From the cell containing the given text, extract its center point as [x, y] coordinate. 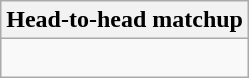
Head-to-head matchup [125, 20]
